Provide the [x, y] coordinate of the cell's center where the given text is located.  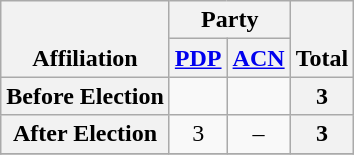
After Election [86, 134]
– [258, 134]
PDP [198, 58]
Affiliation [86, 39]
Party [230, 20]
Before Election [86, 96]
Total [322, 39]
ACN [258, 58]
